Identify which cell holds the provided text, then report its (X, Y) central coordinate. 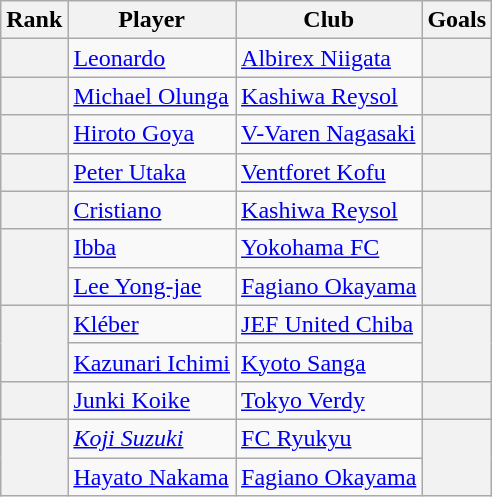
Koji Suzuki (152, 438)
V-Varen Nagasaki (329, 134)
Goals (457, 20)
Tokyo Verdy (329, 400)
Kléber (152, 324)
Peter Utaka (152, 172)
Cristiano (152, 210)
Yokohama FC (329, 248)
Hayato Nakama (152, 477)
Lee Yong-jae (152, 286)
Kyoto Sanga (329, 362)
Leonardo (152, 58)
Player (152, 20)
Ibba (152, 248)
Hiroto Goya (152, 134)
Albirex Niigata (329, 58)
JEF United Chiba (329, 324)
Kazunari Ichimi (152, 362)
FC Ryukyu (329, 438)
Ventforet Kofu (329, 172)
Club (329, 20)
Junki Koike (152, 400)
Michael Olunga (152, 96)
Rank (34, 20)
